Extract the (X, Y) coordinate from the center of the cell holding the provided text.  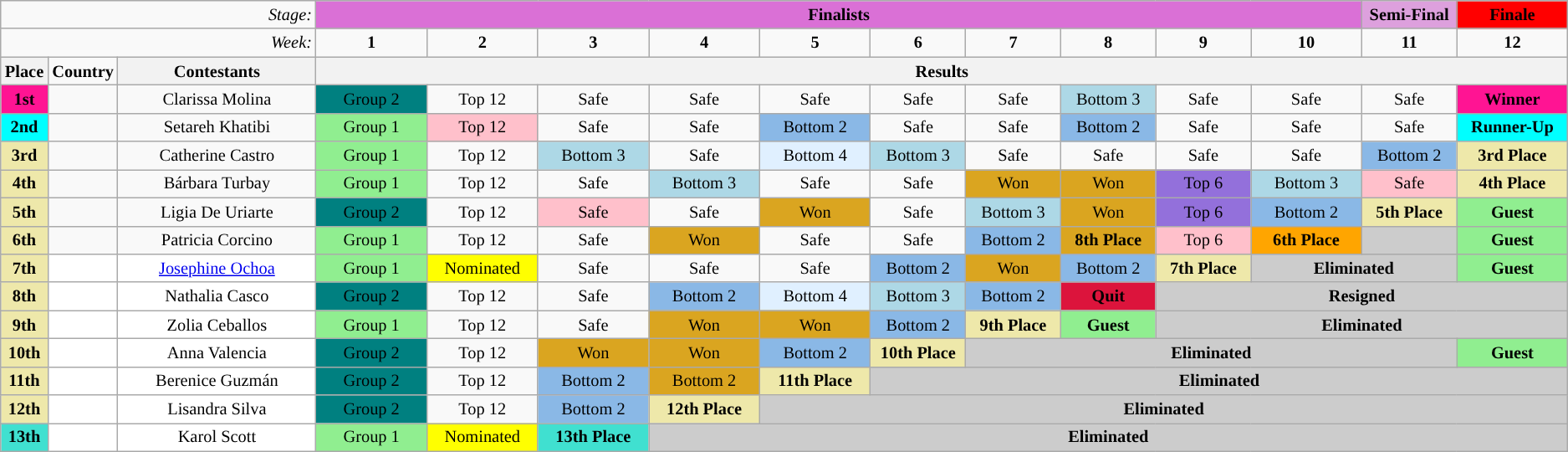
12th (24, 409)
4th (24, 183)
2 (482, 43)
8th Place (1108, 240)
Finalists (839, 14)
6th (24, 240)
7th (24, 268)
Resigned (1361, 296)
Catherine Castro (217, 156)
Bárbara Turbay (217, 183)
13th Place (594, 437)
Nathalia Casco (217, 296)
Finale (1512, 14)
7th Place (1203, 268)
10th (24, 352)
8 (1108, 43)
Semi-Final (1409, 14)
6th Place (1306, 240)
5 (815, 43)
Place (24, 71)
1 (371, 43)
Runner-Up (1512, 127)
Stage: (159, 14)
Contestants (217, 71)
6 (918, 43)
9th (24, 325)
5th Place (1409, 212)
Clarissa Molina (217, 99)
10 (1306, 43)
12th Place (704, 409)
Anna Valencia (217, 352)
10th Place (918, 352)
Karol Scott (217, 437)
7 (1014, 43)
Country (83, 71)
Week: (159, 43)
3rd Place (1512, 156)
8th (24, 296)
11th Place (815, 381)
Setareh Khatibi (217, 127)
Winner (1512, 99)
Results (942, 71)
Patricia Corcino (217, 240)
Lisandra Silva (217, 409)
9 (1203, 43)
3 (594, 43)
1st (24, 99)
11 (1409, 43)
Zolia Ceballos (217, 325)
Josephine Ochoa (217, 268)
11th (24, 381)
4th Place (1512, 183)
9th Place (1014, 325)
2nd (24, 127)
5th (24, 212)
12 (1512, 43)
Ligia De Uriarte (217, 212)
Quit (1108, 296)
Berenice Guzmán (217, 381)
4 (704, 43)
13th (24, 437)
3rd (24, 156)
